For the text-containing cell, return its midpoint in (x, y) coordinate format. 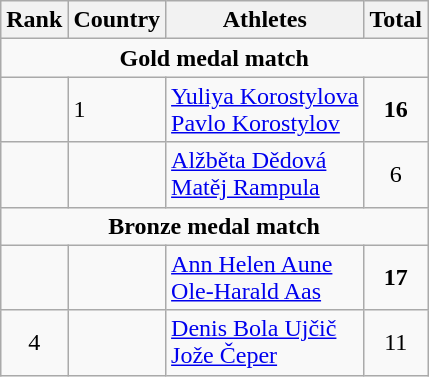
Alžběta DědováMatěj Rampula (265, 174)
4 (34, 342)
Ann Helen AuneOle-Harald Aas (265, 278)
Total (396, 20)
Denis Bola UjčičJože Čeper (265, 342)
Athletes (265, 20)
1 (117, 110)
16 (396, 110)
11 (396, 342)
Gold medal match (214, 58)
Bronze medal match (214, 226)
Rank (34, 20)
6 (396, 174)
Country (117, 20)
17 (396, 278)
Yuliya KorostylovaPavlo Korostylov (265, 110)
